Find where the given text appears and provide that cell's center as [X, Y] coordinate. 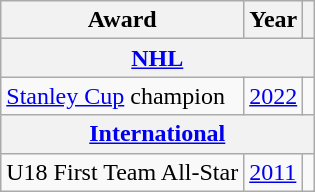
International [158, 134]
Stanley Cup champion [122, 96]
2011 [274, 172]
Award [122, 20]
U18 First Team All-Star [122, 172]
NHL [158, 58]
Year [274, 20]
2022 [274, 96]
